Output the [x, y] coordinate of the center of the cell containing the given text.  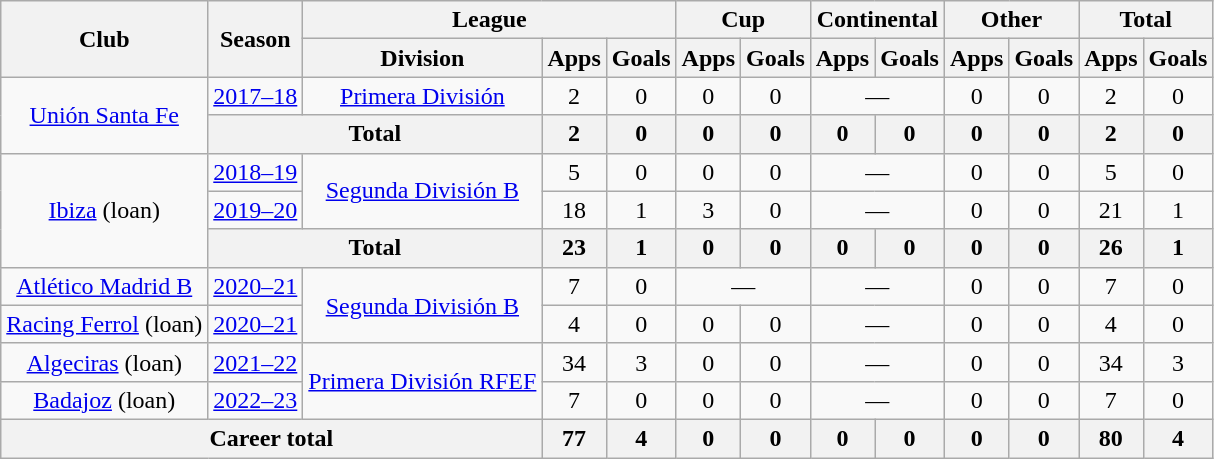
Ibiza (loan) [104, 210]
Badajoz (loan) [104, 400]
League [490, 20]
2022–23 [256, 400]
80 [1111, 438]
Primera División [422, 96]
Atlético Madrid B [104, 286]
Racing Ferrol (loan) [104, 324]
Unión Santa Fe [104, 115]
Primera División RFEF [422, 381]
23 [574, 248]
2021–22 [256, 362]
18 [574, 210]
2019–20 [256, 210]
Season [256, 39]
26 [1111, 248]
Other [1011, 20]
2018–19 [256, 172]
Club [104, 39]
77 [574, 438]
21 [1111, 210]
Career total [272, 438]
Continental [877, 20]
Algeciras (loan) [104, 362]
2017–18 [256, 96]
Division [422, 58]
Cup [743, 20]
